Identify which cell holds the provided text, then report its (X, Y) central coordinate. 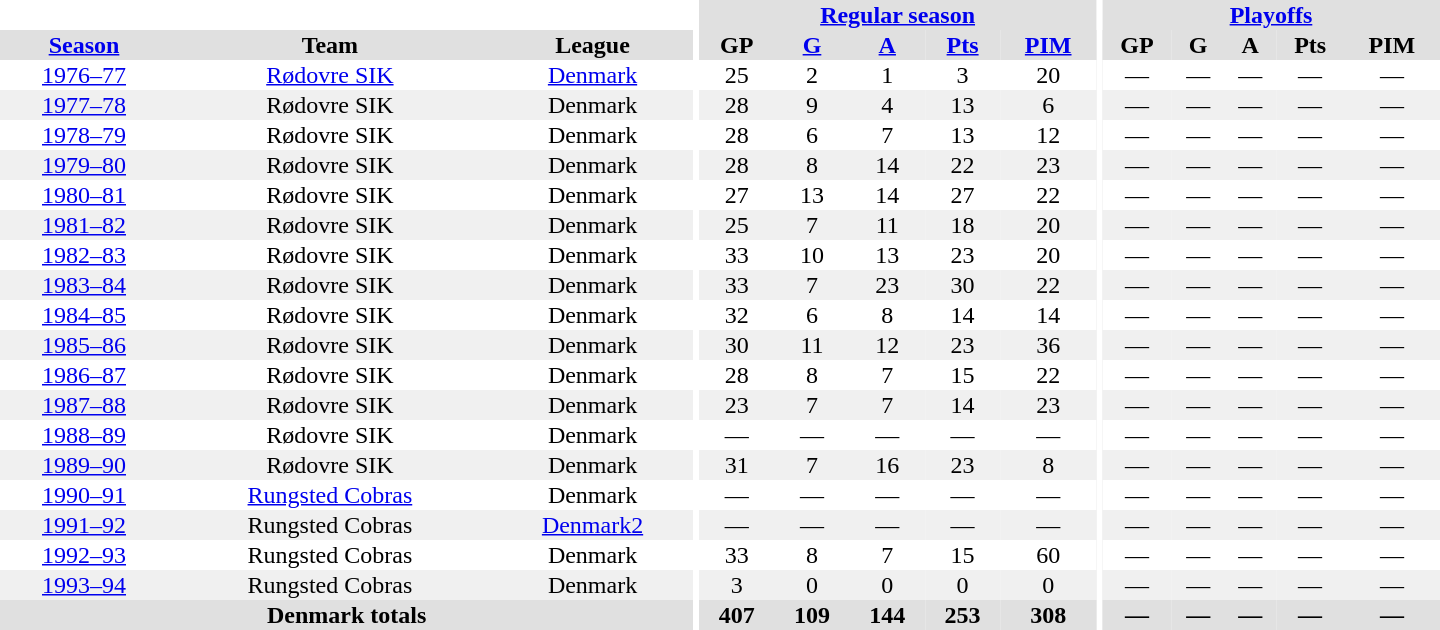
Playoffs (1271, 15)
16 (888, 465)
9 (812, 105)
407 (736, 615)
Season (84, 45)
Denmark totals (346, 615)
10 (812, 255)
Denmark2 (592, 525)
1986–87 (84, 375)
1991–92 (84, 525)
18 (962, 225)
1978–79 (84, 135)
1981–82 (84, 225)
1993–94 (84, 585)
2 (812, 75)
1983–84 (84, 285)
1980–81 (84, 195)
308 (1048, 615)
144 (888, 615)
60 (1048, 555)
109 (812, 615)
League (592, 45)
1992–93 (84, 555)
253 (962, 615)
32 (736, 315)
1990–91 (84, 495)
Regular season (898, 15)
1987–88 (84, 405)
1 (888, 75)
1989–90 (84, 465)
1985–86 (84, 345)
31 (736, 465)
1976–77 (84, 75)
1984–85 (84, 315)
1979–80 (84, 165)
Team (330, 45)
1982–83 (84, 255)
4 (888, 105)
1977–78 (84, 105)
1988–89 (84, 435)
36 (1048, 345)
